Scan for the cell matching the given text and deliver its [X, Y] coordinate at center. 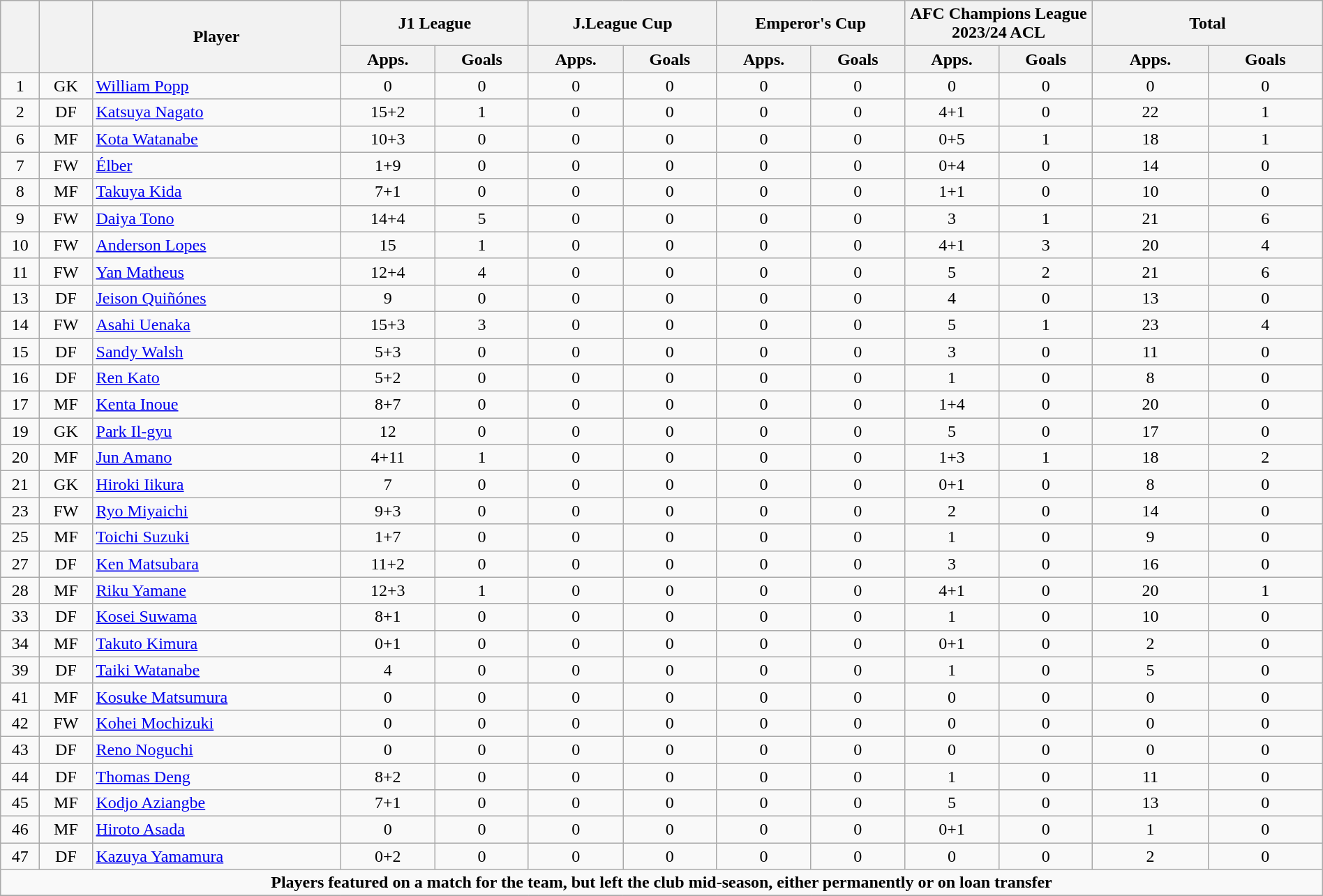
Élber [216, 165]
Ken Matsubara [216, 564]
14+4 [388, 218]
12 [388, 431]
Kosei Suwama [216, 617]
41 [20, 696]
Daiya Tono [216, 218]
Hiroki Iikura [216, 484]
42 [20, 723]
1+1 [952, 192]
15+2 [388, 112]
Toichi Suzuki [216, 537]
0+5 [952, 139]
Takuya Kida [216, 192]
Kazuya Yamamura [216, 856]
15+3 [388, 324]
Ren Kato [216, 378]
5+2 [388, 378]
Kodjo Aziangbe [216, 803]
Sandy Walsh [216, 351]
Player [216, 36]
J1 League [434, 24]
10+3 [388, 139]
Park Il-gyu [216, 431]
46 [20, 830]
44 [20, 777]
William Popp [216, 86]
28 [20, 590]
Riku Yamane [216, 590]
1+7 [388, 537]
1+3 [952, 458]
Katsuya Nagato [216, 112]
43 [20, 749]
19 [20, 431]
9+3 [388, 511]
Jun Amano [216, 458]
12+4 [388, 271]
Asahi Uenaka [216, 324]
25 [20, 537]
8+1 [388, 617]
4+11 [388, 458]
J.League Cup [622, 24]
Players featured on a match for the team, but left the club mid-season, either permanently or on loan transfer [661, 883]
Total [1208, 24]
0+2 [388, 856]
1+9 [388, 165]
Yan Matheus [216, 271]
Hiroto Asada [216, 830]
45 [20, 803]
Thomas Deng [216, 777]
Kohei Mochizuki [216, 723]
12+3 [388, 590]
Ryo Miyaichi [216, 511]
Taiki Watanabe [216, 670]
39 [20, 670]
Kenta Inoue [216, 405]
Jeison Quiñónes [216, 298]
Takuto Kimura [216, 643]
Emperor's Cup [811, 24]
0+4 [952, 165]
5+3 [388, 351]
AFC Champions League 2023/24 ACL [998, 24]
11+2 [388, 564]
34 [20, 643]
8+7 [388, 405]
1+4 [952, 405]
Kosuke Matsumura [216, 696]
27 [20, 564]
Anderson Lopes [216, 245]
47 [20, 856]
22 [1150, 112]
Reno Noguchi [216, 749]
Kota Watanabe [216, 139]
8+2 [388, 777]
33 [20, 617]
